Extract the [x, y] coordinate from the center of the cell holding the provided text.  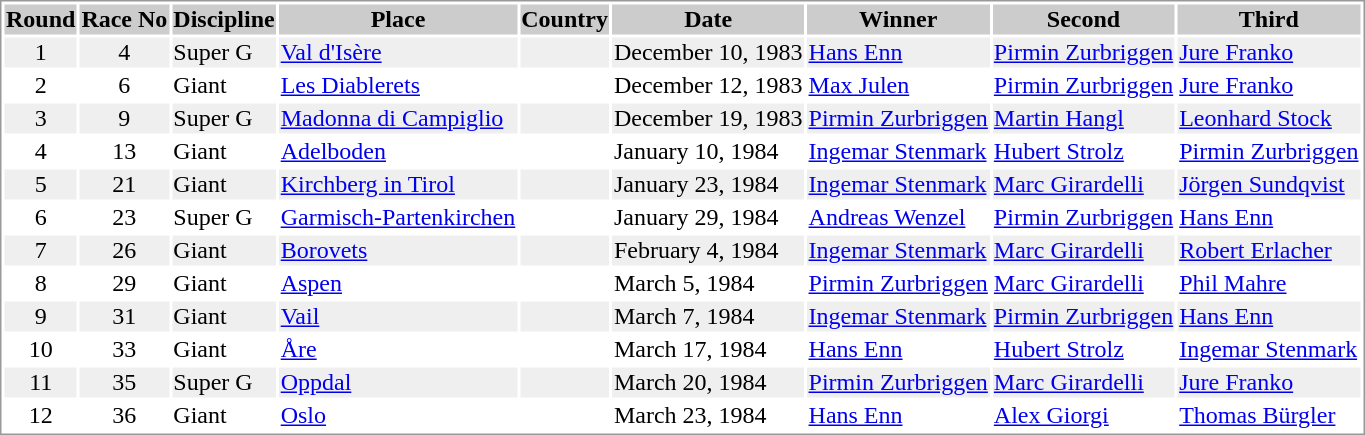
33 [124, 349]
Place [398, 19]
Borovets [398, 251]
Robert Erlacher [1269, 251]
December 12, 1983 [708, 85]
Kirchberg in Tirol [398, 185]
1 [40, 53]
13 [124, 151]
Aspen [398, 283]
Martin Hangl [1083, 119]
3 [40, 119]
Les Diablerets [398, 85]
Country [565, 19]
December 10, 1983 [708, 53]
8 [40, 283]
Madonna di Campiglio [398, 119]
Garmisch-Partenkirchen [398, 217]
36 [124, 415]
Second [1083, 19]
March 7, 1984 [708, 317]
2 [40, 85]
Thomas Bürgler [1269, 415]
26 [124, 251]
29 [124, 283]
Leonhard Stock [1269, 119]
Oppdal [398, 383]
21 [124, 185]
Date [708, 19]
Åre [398, 349]
Discipline [224, 19]
March 5, 1984 [708, 283]
12 [40, 415]
35 [124, 383]
Winner [898, 19]
Alex Giorgi [1083, 415]
January 10, 1984 [708, 151]
March 17, 1984 [708, 349]
11 [40, 383]
Adelboden [398, 151]
January 23, 1984 [708, 185]
Andreas Wenzel [898, 217]
Round [40, 19]
Phil Mahre [1269, 283]
Third [1269, 19]
Vail [398, 317]
31 [124, 317]
23 [124, 217]
March 20, 1984 [708, 383]
10 [40, 349]
Max Julen [898, 85]
Jörgen Sundqvist [1269, 185]
5 [40, 185]
Race No [124, 19]
February 4, 1984 [708, 251]
March 23, 1984 [708, 415]
Oslo [398, 415]
January 29, 1984 [708, 217]
December 19, 1983 [708, 119]
7 [40, 251]
Val d'Isère [398, 53]
